Pinpoint the cell where the given text exists, returning its [x, y] midpoint coordinate. 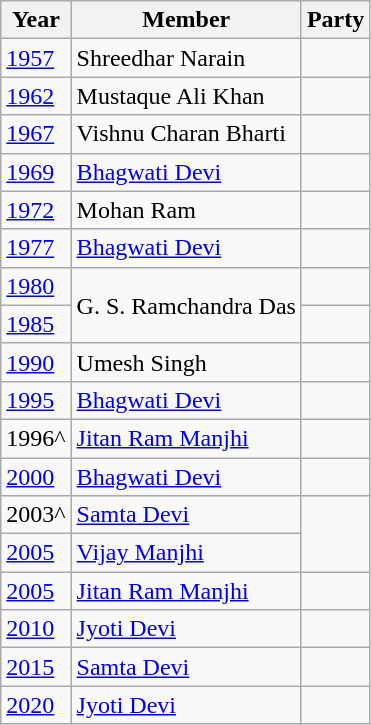
1962 [36, 96]
2003^ [36, 515]
1996^ [36, 438]
Year [36, 20]
1985 [36, 324]
G. S. Ramchandra Das [186, 305]
1977 [36, 248]
2010 [36, 629]
Vijay Manjhi [186, 553]
1990 [36, 362]
Shreedhar Narain [186, 58]
Vishnu Charan Bharti [186, 134]
Mustaque Ali Khan [186, 96]
Party [335, 20]
1995 [36, 400]
Member [186, 20]
1969 [36, 172]
2000 [36, 477]
1972 [36, 210]
2015 [36, 667]
1980 [36, 286]
2020 [36, 705]
Umesh Singh [186, 362]
1967 [36, 134]
1957 [36, 58]
Mohan Ram [186, 210]
